Return the [X, Y] coordinate for the center point of the cell that contains the specified text.  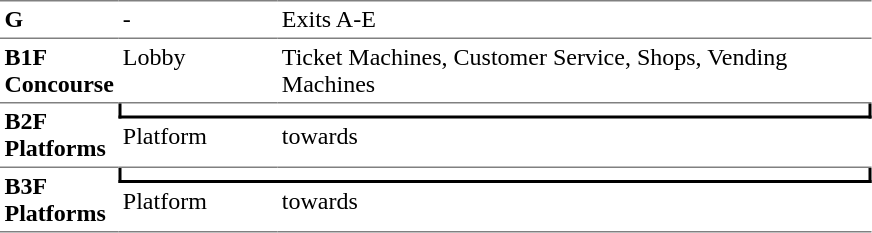
G [59, 19]
B1FConcourse [59, 71]
Ticket Machines, Customer Service, Shops, Vending Machines [574, 71]
B2FPlatforms [59, 136]
Exits A-E [574, 19]
Lobby [198, 71]
B3FPlatforms [59, 200]
- [198, 19]
